Extract the (X, Y) coordinate from the center of the cell holding the provided text.  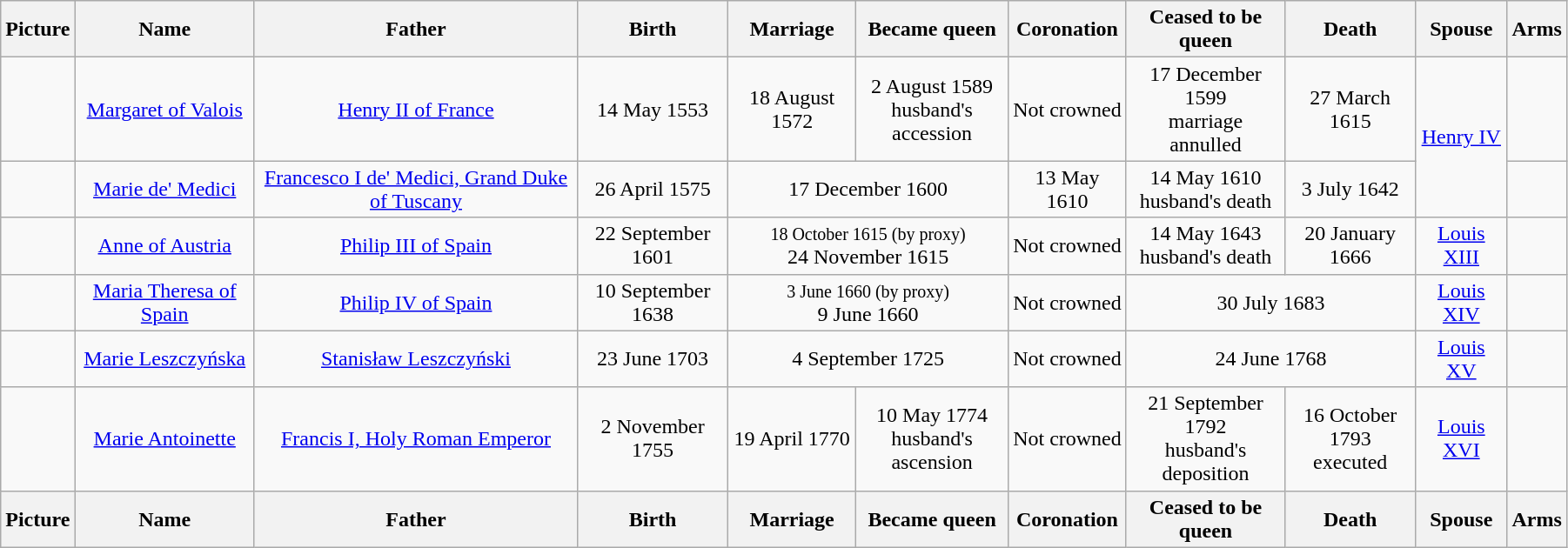
3 June 1660 (by proxy)9 June 1660 (868, 303)
14 May 1610husband's death (1205, 190)
27 March 1615 (1350, 110)
Philip III of Spain (416, 245)
Maria Theresa of Spain (164, 303)
Marie Leszczyńska (164, 358)
3 July 1642 (1350, 190)
24 June 1768 (1270, 358)
Anne of Austria (164, 245)
2 November 1755 (653, 438)
23 June 1703 (653, 358)
2 August 1589husband's accession (933, 110)
Henry IV (1462, 137)
Francis I, Holy Roman Emperor (416, 438)
Henry II of France (416, 110)
Francesco I de' Medici, Grand Duke of Tuscany (416, 190)
19 April 1770 (792, 438)
Louis XIV (1462, 303)
14 May 1553 (653, 110)
26 April 1575 (653, 190)
Louis XIII (1462, 245)
10 September 1638 (653, 303)
Margaret of Valois (164, 110)
Louis XVI (1462, 438)
17 December 1599marriage annulled (1205, 110)
Stanisław Leszczyński (416, 358)
30 July 1683 (1270, 303)
Marie Antoinette (164, 438)
Louis XV (1462, 358)
21 September 1792husband's deposition (1205, 438)
16 October 1793executed (1350, 438)
Marie de' Medici (164, 190)
20 January 1666 (1350, 245)
4 September 1725 (868, 358)
22 September 1601 (653, 245)
Philip IV of Spain (416, 303)
17 December 1600 (868, 190)
18 October 1615 (by proxy)24 November 1615 (868, 245)
13 May 1610 (1068, 190)
14 May 1643husband's death (1205, 245)
18 August 1572 (792, 110)
10 May 1774husband's ascension (933, 438)
